Return (x, y) of the center of cell containing provided text 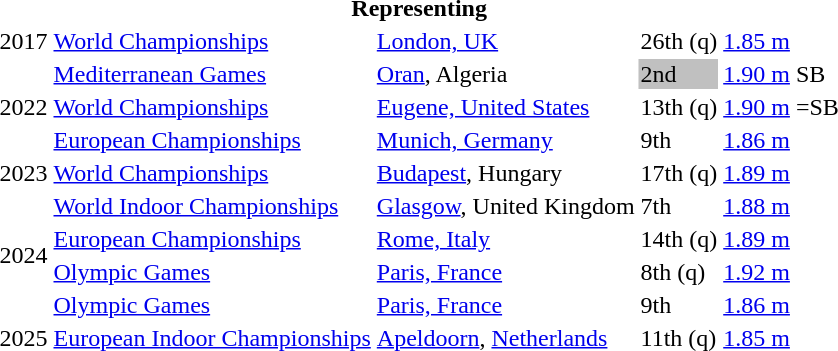
Glasgow, United Kingdom (506, 206)
Oran, Algeria (506, 74)
26th (q) (679, 41)
17th (q) (679, 173)
Munich, Germany (506, 140)
8th (q) (679, 272)
2nd (679, 74)
Mediterranean Games (212, 74)
Rome, Italy (506, 239)
14th (q) (679, 239)
Eugene, United States (506, 107)
London, UK (506, 41)
Budapest, Hungary (506, 173)
13th (q) (679, 107)
7th (679, 206)
World Indoor Championships (212, 206)
